From the cell containing the given text, extract its center point as [x, y] coordinate. 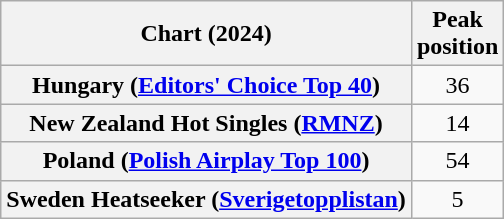
Sweden Heatseeker (Sverigetopplistan) [206, 199]
Hungary (Editors' Choice Top 40) [206, 85]
Chart (2024) [206, 34]
54 [457, 161]
14 [457, 123]
Poland (Polish Airplay Top 100) [206, 161]
36 [457, 85]
Peakposition [457, 34]
New Zealand Hot Singles (RMNZ) [206, 123]
5 [457, 199]
